From the cell containing the given text, extract its center point as (x, y) coordinate. 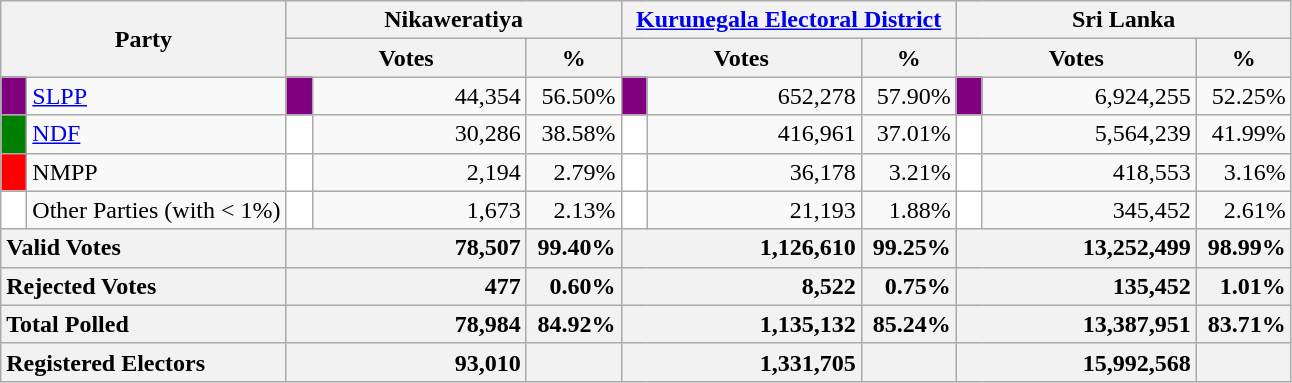
37.01% (908, 134)
Total Polled (144, 324)
1.88% (908, 210)
93,010 (406, 362)
Party (144, 39)
52.25% (1244, 96)
SLPP (156, 96)
6,924,255 (1089, 96)
83.71% (1244, 324)
1,331,705 (741, 362)
2.61% (1244, 210)
2.13% (574, 210)
1,673 (419, 210)
Sri Lanka (1124, 20)
Kurunegala Electoral District (788, 20)
2.79% (574, 172)
78,984 (406, 324)
135,452 (1076, 286)
21,193 (754, 210)
1.01% (1244, 286)
NDF (156, 134)
85.24% (908, 324)
416,961 (754, 134)
99.40% (574, 248)
Other Parties (with < 1%) (156, 210)
41.99% (1244, 134)
3.16% (1244, 172)
5,564,239 (1089, 134)
1,135,132 (741, 324)
418,553 (1089, 172)
0.75% (908, 286)
44,354 (419, 96)
Rejected Votes (144, 286)
99.25% (908, 248)
NMPP (156, 172)
84.92% (574, 324)
57.90% (908, 96)
13,252,499 (1076, 248)
Nikaweratiya (454, 20)
Valid Votes (144, 248)
1,126,610 (741, 248)
345,452 (1089, 210)
30,286 (419, 134)
15,992,568 (1076, 362)
13,387,951 (1076, 324)
78,507 (406, 248)
36,178 (754, 172)
38.58% (574, 134)
8,522 (741, 286)
477 (406, 286)
2,194 (419, 172)
56.50% (574, 96)
98.99% (1244, 248)
3.21% (908, 172)
Registered Electors (144, 362)
0.60% (574, 286)
652,278 (754, 96)
